For the text-containing cell, return its midpoint in (x, y) coordinate format. 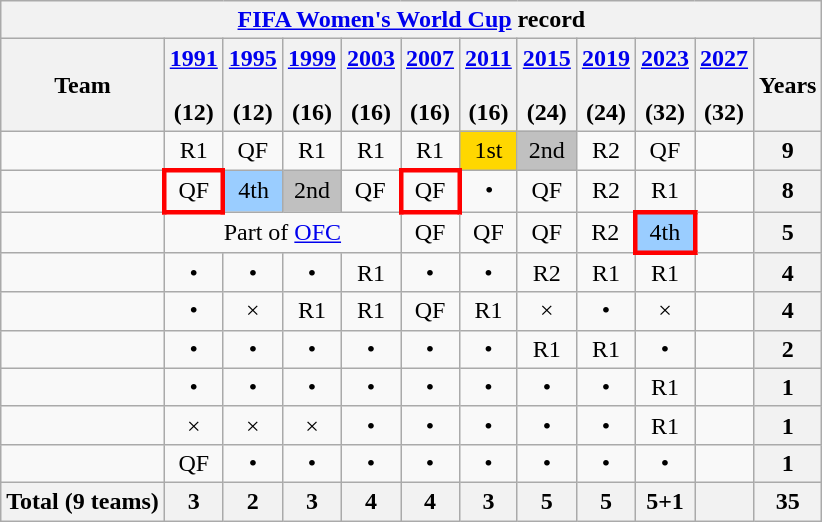
2007(16) (430, 85)
1995(12) (252, 85)
2027(32) (724, 85)
5+1 (664, 501)
1st (489, 151)
Team (83, 85)
Years (788, 85)
2019(24) (606, 85)
2023 (32) (664, 85)
9 (788, 151)
1999(16) (312, 85)
FIFA Women's World Cup record (412, 20)
Part of OFC (282, 232)
2011(16) (489, 85)
2003(16) (370, 85)
1991(12) (194, 85)
35 (788, 501)
Total (9 teams) (83, 501)
2015 (24) (546, 85)
8 (788, 190)
